Search for the cell housing the specified text and yield its (X, Y) center coordinate. 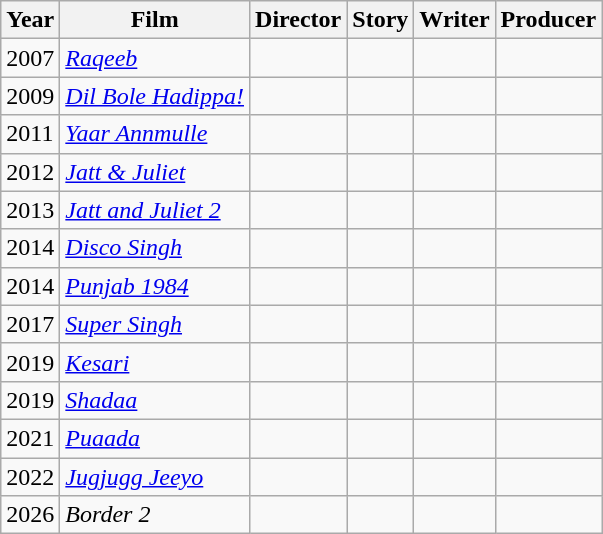
Shadaa (155, 400)
Disco Singh (155, 248)
Raqeeb (155, 58)
Border 2 (155, 515)
Punjab 1984 (155, 286)
2012 (30, 172)
2017 (30, 324)
2026 (30, 515)
Jugjugg Jeeyo (155, 477)
Puaada (155, 438)
Year (30, 20)
Yaar Annmulle (155, 134)
Super Singh (155, 324)
2011 (30, 134)
Jatt & Juliet (155, 172)
2007 (30, 58)
2013 (30, 210)
Dil Bole Hadippa! (155, 96)
Producer (548, 20)
2021 (30, 438)
Film (155, 20)
2009 (30, 96)
Writer (454, 20)
Kesari (155, 362)
Director (298, 20)
Story (380, 20)
2022 (30, 477)
Jatt and Juliet 2 (155, 210)
